Identify which cell holds the provided text, then report its (x, y) central coordinate. 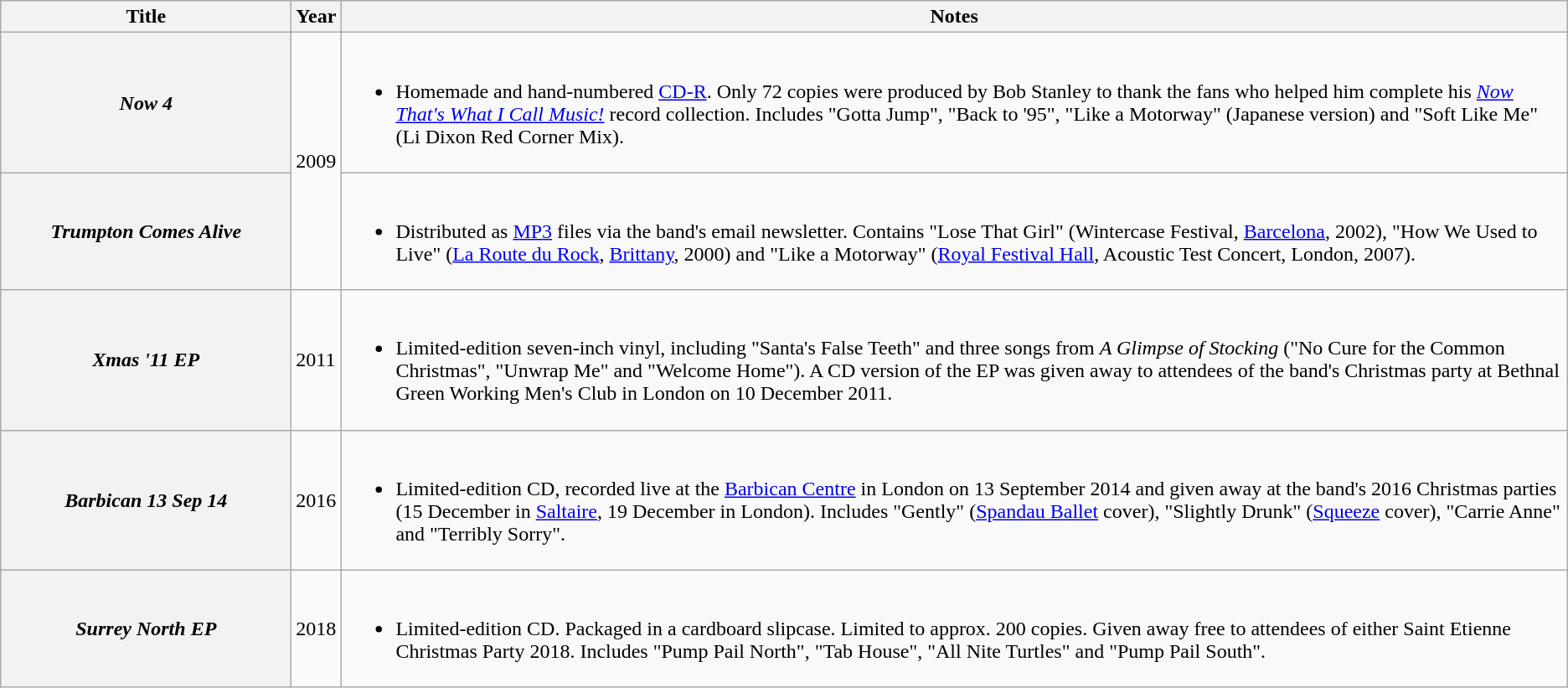
Xmas '11 EP (146, 360)
Barbican 13 Sep 14 (146, 499)
Year (317, 17)
Now 4 (146, 102)
Title (146, 17)
2016 (317, 499)
2009 (317, 161)
Surrey North EP (146, 629)
Notes (954, 17)
2018 (317, 629)
Trumpton Comes Alive (146, 231)
2011 (317, 360)
